Pinpoint the cell where the given text exists, returning its [X, Y] midpoint coordinate. 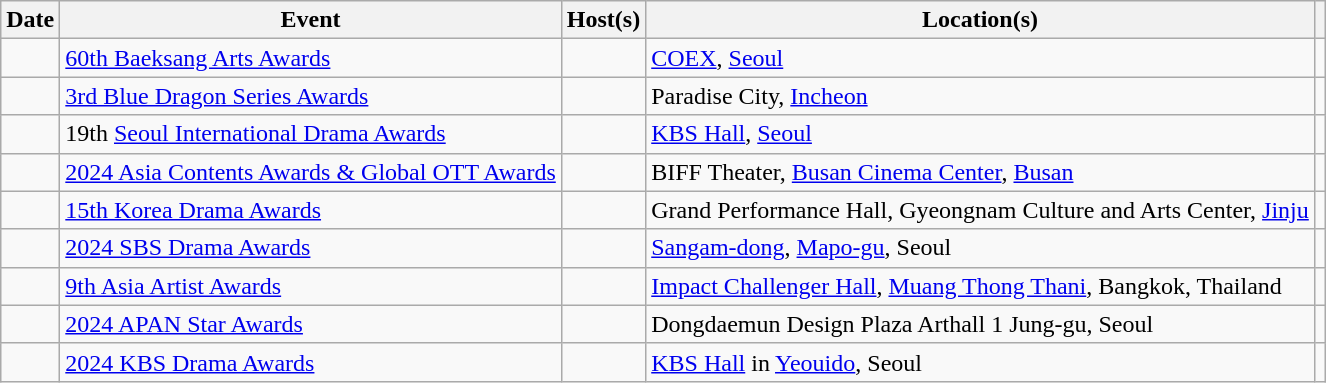
Date [30, 20]
Impact Challenger Hall, Muang Thong Thani, Bangkok, Thailand [980, 286]
BIFF Theater, Busan Cinema Center, Busan [980, 172]
60th Baeksang Arts Awards [311, 58]
9th Asia Artist Awards [311, 286]
KBS Hall, Seoul [980, 134]
Dongdaemun Design Plaza Arthall 1 Jung-gu, Seoul [980, 324]
2024 Asia Contents Awards & Global OTT Awards [311, 172]
2024 KBS Drama Awards [311, 362]
KBS Hall in Yeouido, Seoul [980, 362]
Grand Performance Hall, Gyeongnam Culture and Arts Center, Jinju [980, 210]
Paradise City, Incheon [980, 96]
3rd Blue Dragon Series Awards [311, 96]
Event [311, 20]
Sangam-dong, Mapo-gu, Seoul [980, 248]
19th Seoul International Drama Awards [311, 134]
Location(s) [980, 20]
COEX, Seoul [980, 58]
Host(s) [603, 20]
15th Korea Drama Awards [311, 210]
2024 APAN Star Awards [311, 324]
2024 SBS Drama Awards [311, 248]
